Locate the cell with the specified text and output its (X, Y) center coordinate. 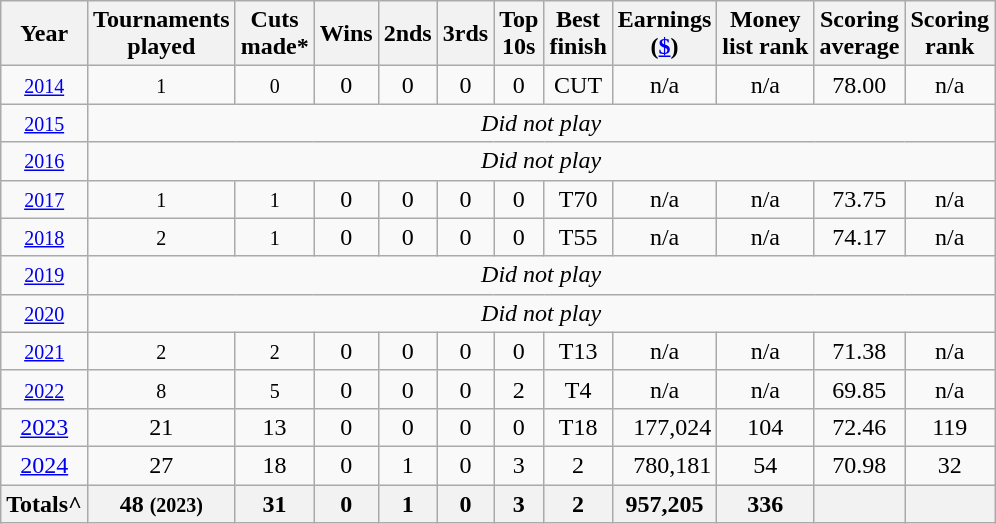
T18 (578, 427)
780,181 (664, 465)
119 (950, 427)
2020 (44, 313)
2024 (44, 465)
Tournaments played (162, 34)
2nds (408, 34)
2015 (44, 123)
27 (162, 465)
Top 10s (519, 34)
2023 (44, 427)
Moneylist rank (766, 34)
T70 (578, 199)
54 (766, 465)
T13 (578, 351)
Wins (346, 34)
48 (2023) (162, 503)
Cuts made* (274, 34)
74.17 (860, 237)
Best finish (578, 34)
5 (274, 389)
2019 (44, 275)
72.46 (860, 427)
T4 (578, 389)
2014 (44, 85)
T55 (578, 237)
21 (162, 427)
Year (44, 34)
CUT (578, 85)
73.75 (860, 199)
957,205 (664, 503)
32 (950, 465)
18 (274, 465)
Earnings($) (664, 34)
2022 (44, 389)
8 (162, 389)
71.38 (860, 351)
78.00 (860, 85)
70.98 (860, 465)
Scoring average (860, 34)
2016 (44, 161)
336 (766, 503)
2018 (44, 237)
Scoringrank (950, 34)
2021 (44, 351)
69.85 (860, 389)
3rds (465, 34)
31 (274, 503)
Totals^ (44, 503)
13 (274, 427)
104 (766, 427)
177,024 (664, 427)
2017 (44, 199)
